Pinpoint the cell where the given text exists, returning its (X, Y) midpoint coordinate. 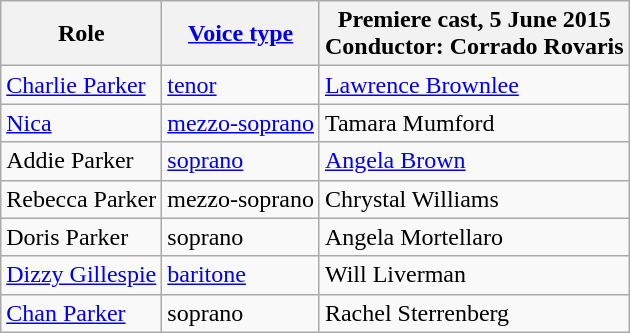
Lawrence Brownlee (474, 85)
tenor (241, 85)
Voice type (241, 34)
Role (82, 34)
Charlie Parker (82, 85)
Rebecca Parker (82, 199)
Will Liverman (474, 275)
Addie Parker (82, 161)
Chan Parker (82, 313)
Doris Parker (82, 237)
Nica (82, 123)
Tamara Mumford (474, 123)
Dizzy Gillespie (82, 275)
Chrystal Williams (474, 199)
Angela Brown (474, 161)
Rachel Sterrenberg (474, 313)
Premiere cast, 5 June 2015Conductor: Corrado Rovaris (474, 34)
Angela Mortellaro (474, 237)
baritone (241, 275)
